Provide the [X, Y] coordinate of the cell's center where the given text is located.  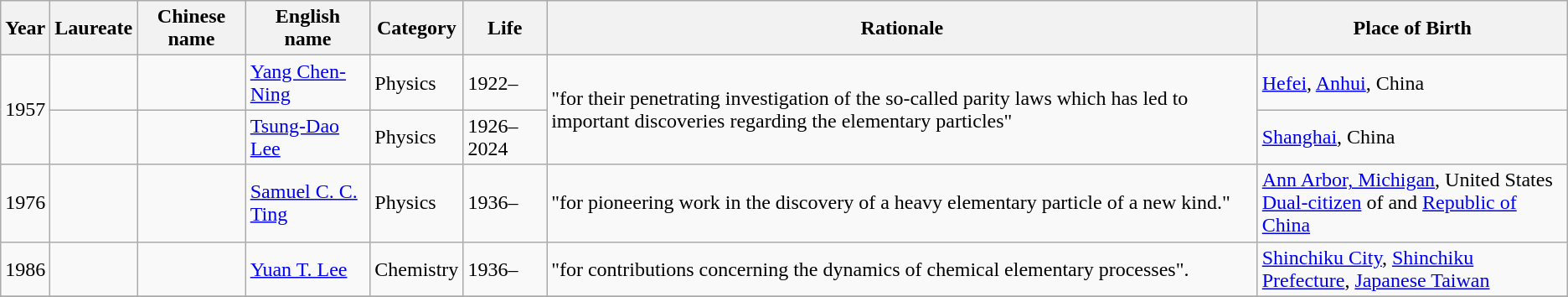
Ann Arbor, Michigan, United StatesDual-citizen of and Republic of China [1412, 203]
Place of Birth [1412, 29]
Chemistry [417, 268]
Shanghai, China [1412, 138]
Samuel C. C. Ting [308, 203]
Yuan T. Lee [308, 268]
Yang Chen-Ning [308, 82]
1926–2024 [505, 138]
Shinchiku City, Shinchiku Prefecture, Japanese Taiwan [1412, 268]
1957 [25, 110]
1976 [25, 203]
1986 [25, 268]
"for their penetrating investigation of the so-called parity laws which has led to important discoveries regarding the elementary particles" [903, 110]
Laureate [94, 29]
Chinese name [191, 29]
English name [308, 29]
Category [417, 29]
Life [505, 29]
1922– [505, 82]
Year [25, 29]
"for pioneering work in the discovery of a heavy elementary particle of a new kind." [903, 203]
Rationale [903, 29]
Hefei, Anhui, China [1412, 82]
"for contributions concerning the dynamics of chemical elementary processes". [903, 268]
Tsung-Dao Lee [308, 138]
